Return the [x, y] coordinate for the center point of the cell that contains the specified text.  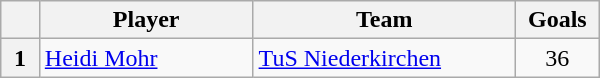
36 [557, 58]
Goals [557, 20]
1 [20, 58]
Heidi Mohr [146, 58]
Team [384, 20]
Player [146, 20]
TuS Niederkirchen [384, 58]
